Identify which cell holds the provided text, then report its (X, Y) central coordinate. 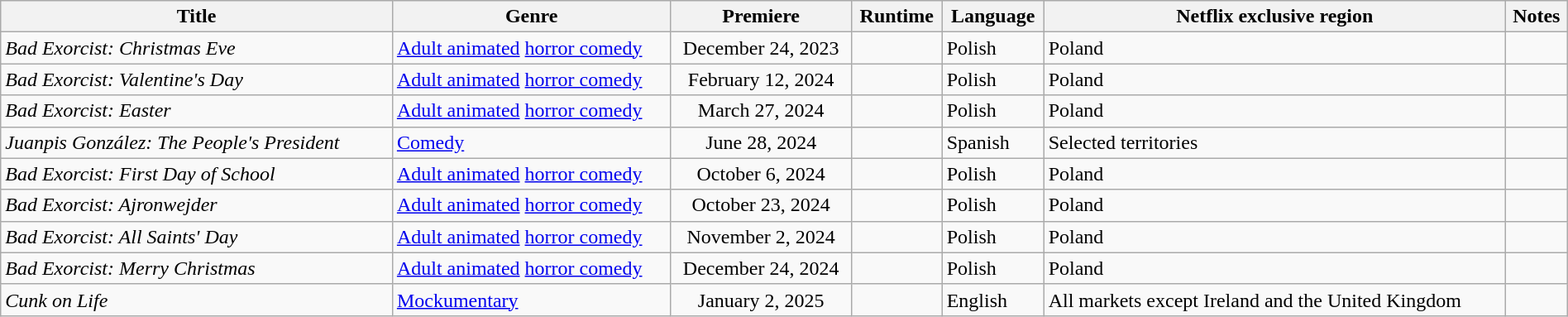
Language (992, 17)
Bad Exorcist: Easter (197, 111)
Premiere (761, 17)
Comedy (531, 142)
November 2, 2024 (761, 237)
Runtime (896, 17)
December 24, 2024 (761, 268)
June 28, 2024 (761, 142)
January 2, 2025 (761, 300)
March 27, 2024 (761, 111)
Notes (1537, 17)
Mockumentary (531, 300)
Juanpis González: The People's President (197, 142)
Bad Exorcist: Ajronwejder (197, 205)
Bad Exorcist: All Saints' Day (197, 237)
Title (197, 17)
Selected territories (1274, 142)
English (992, 300)
October 6, 2024 (761, 174)
Spanish (992, 142)
February 12, 2024 (761, 79)
Genre (531, 17)
Bad Exorcist: Valentine's Day (197, 79)
Bad Exorcist: First Day of School (197, 174)
Netflix exclusive region (1274, 17)
All markets except Ireland and the United Kingdom (1274, 300)
October 23, 2024 (761, 205)
Bad Exorcist: Christmas Eve (197, 48)
December 24, 2023 (761, 48)
Bad Exorcist: Merry Christmas (197, 268)
Cunk on Life (197, 300)
